Determine the [x, y] coordinate at the center of the cell enclosing the given text.  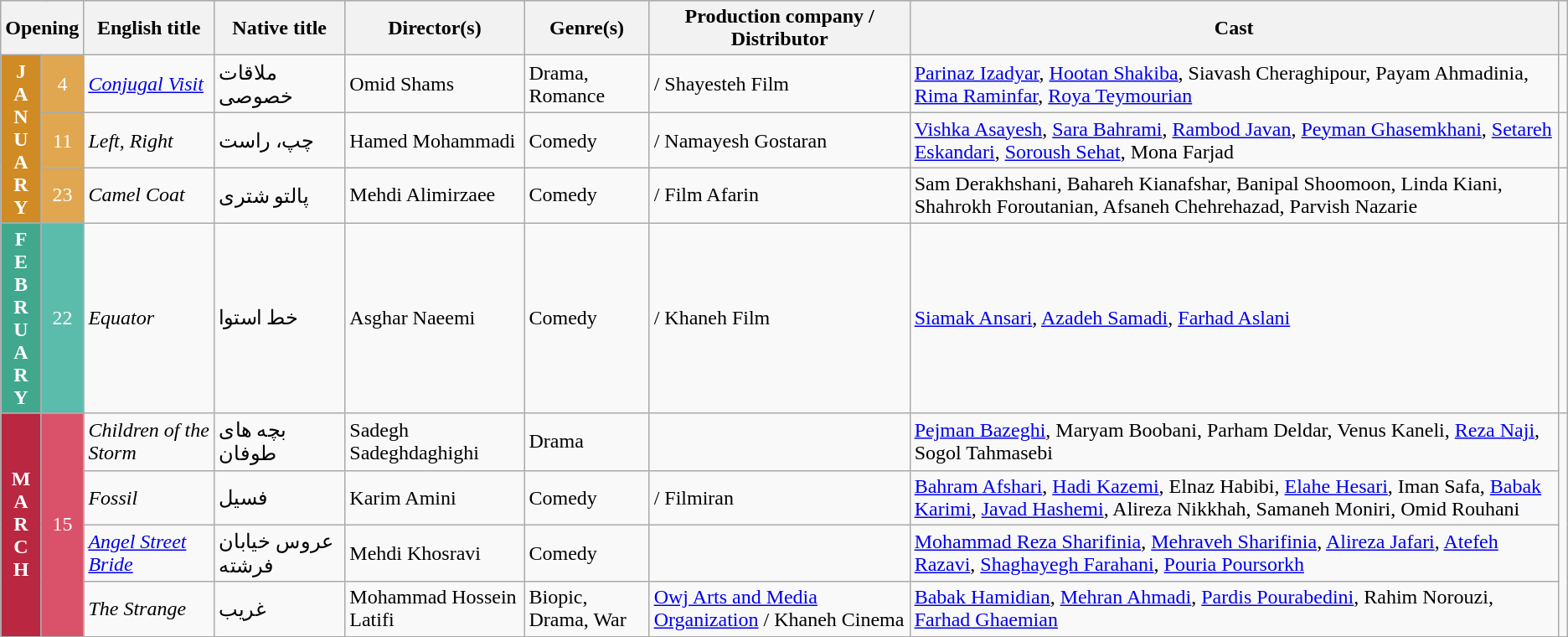
Camel Coat [149, 195]
فسیل [280, 498]
Equator [149, 318]
Asghar Naeemi [435, 318]
چپ، راست [280, 141]
4 [62, 84]
23 [62, 195]
Sadegh Sadeghdaghighi [435, 442]
Owj Arts and Media Organization / Khaneh Cinema [779, 609]
Hamed Mohammadi [435, 141]
Parinaz Izadyar, Hootan Shakiba, Siavash Cheraghipour, Payam Ahmadinia, Rima Raminfar, Roya Teymourian [1234, 84]
15 [62, 525]
Omid Shams [435, 84]
Conjugal Visit [149, 84]
Mehdi Alimirzaee [435, 195]
خط استوا [280, 318]
Cast [1234, 28]
/ Film Afarin [779, 195]
Biopic, Drama, War [586, 609]
Siamak Ansari, Azadeh Samadi, Farhad Aslani [1234, 318]
MARCH [22, 525]
بچه های طوفان [280, 442]
11 [62, 141]
JANUARY [22, 139]
Genre(s) [586, 28]
/ Filmiran [779, 498]
22 [62, 318]
FEBRUARY [22, 318]
پالتو شتری [280, 195]
/ Khaneh Film [779, 318]
Pejman Bazeghi, Maryam Boobani, Parham Deldar, Venus Kaneli, Reza Naji, Sogol Tahmasebi [1234, 442]
Children of the Storm [149, 442]
Mohammad Reza Sharifinia, Mehraveh Sharifinia, Alireza Jafari, Atefeh Razavi, Shaghayegh Farahani, Pouria Poursorkh [1234, 553]
ملاقات خصوصی [280, 84]
Babak Hamidian, Mehran Ahmadi, Pardis Pourabedini, Rahim Norouzi, Farhad Ghaemian [1234, 609]
/ Namayesh Gostaran [779, 141]
عروس خیابان فرشته [280, 553]
Production company / Distributor [779, 28]
Mehdi Khosravi [435, 553]
Drama [586, 442]
Sam Derakhshani, Bahareh Kianafshar, Banipal Shoomoon, Linda Kiani, Shahrokh Foroutanian, Afsaneh Chehrehazad, Parvish Nazarie [1234, 195]
The Strange [149, 609]
Angel Street Bride [149, 553]
Opening [42, 28]
Native title [280, 28]
Vishka Asayesh, Sara Bahrami, Rambod Javan, Peyman Ghasemkhani, Setareh Eskandari, Soroush Sehat, Mona Farjad [1234, 141]
English title [149, 28]
Mohammad Hossein Latifi [435, 609]
Fossil [149, 498]
Karim Amini [435, 498]
Left, Right [149, 141]
/ Shayesteh Film [779, 84]
Bahram Afshari, Hadi Kazemi, Elnaz Habibi, Elahe Hesari, Iman Safa, Babak Karimi, Javad Hashemi, Alireza Nikkhah, Samaneh Moniri, Omid Rouhani [1234, 498]
Drama, Romance [586, 84]
Director(s) [435, 28]
غریب [280, 609]
